Output the (x, y) coordinate of the center of the cell containing the given text.  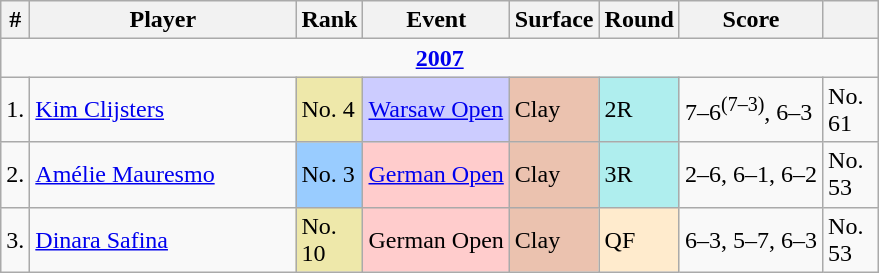
Player (163, 20)
Kim Clijsters (163, 110)
Amélie Mauresmo (163, 174)
2R (639, 110)
Event (436, 20)
Surface (554, 20)
1. (16, 110)
No. 4 (330, 110)
# (16, 20)
2–6, 6–1, 6–2 (750, 174)
Score (750, 20)
7–6(7–3), 6–3 (750, 110)
Rank (330, 20)
No. 3 (330, 174)
No. 10 (330, 240)
3. (16, 240)
Warsaw Open (436, 110)
6–3, 5–7, 6–3 (750, 240)
2007 (440, 58)
Dinara Safina (163, 240)
Round (639, 20)
3R (639, 174)
QF (639, 240)
2. (16, 174)
No. 61 (851, 110)
